Determine the (x, y) coordinate at the center of the cell enclosing the given text.  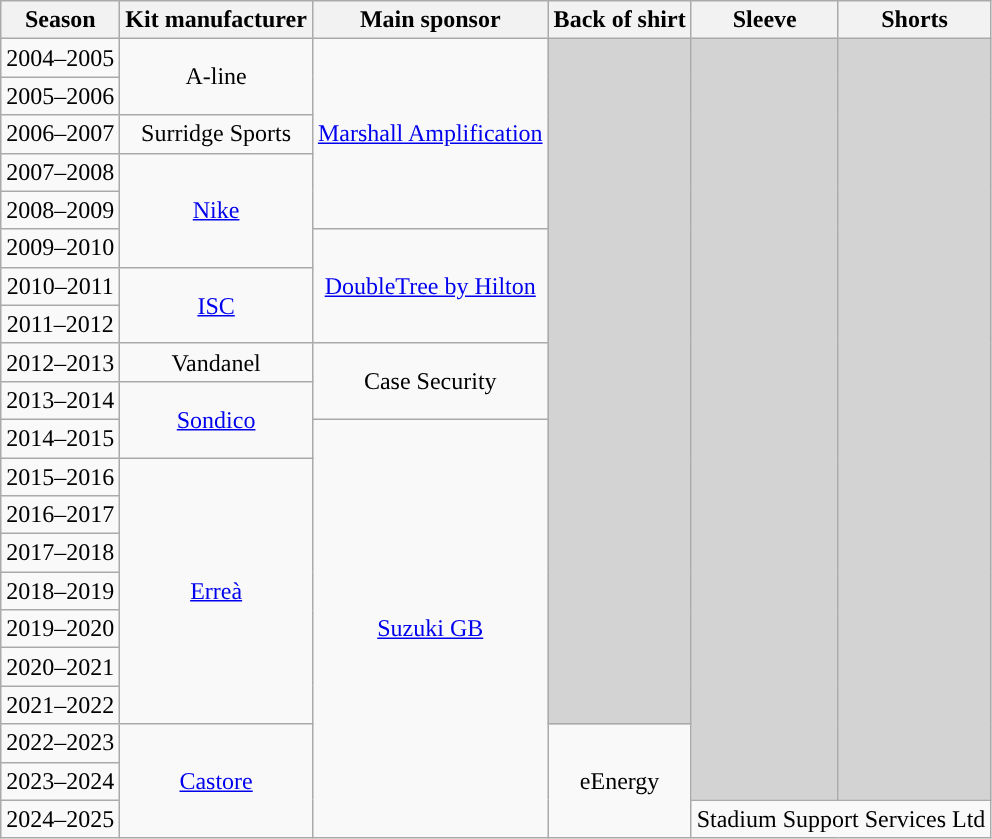
2018–2019 (60, 591)
2006–2007 (60, 134)
2020–2021 (60, 667)
2019–2020 (60, 629)
Season (60, 20)
Surridge Sports (216, 134)
Erreà (216, 591)
Kit manufacturer (216, 20)
Sleeve (764, 20)
Stadium Support Services Ltd (841, 819)
2017–2018 (60, 553)
2015–2016 (60, 477)
Sondico (216, 419)
2009–2010 (60, 248)
Main sponsor (430, 20)
Nike (216, 210)
eEnergy (620, 781)
2007–2008 (60, 172)
2016–2017 (60, 515)
ISC (216, 305)
2014–2015 (60, 438)
2013–2014 (60, 400)
Castore (216, 781)
2008–2009 (60, 210)
Shorts (914, 20)
Case Security (430, 381)
2021–2022 (60, 705)
Marshall Amplification (430, 134)
Vandanel (216, 362)
2004–2005 (60, 58)
A-line (216, 77)
Suzuki GB (430, 628)
Back of shirt (620, 20)
2011–2012 (60, 324)
2005–2006 (60, 96)
2024–2025 (60, 819)
2023–2024 (60, 781)
2022–2023 (60, 743)
2010–2011 (60, 286)
2012–2013 (60, 362)
DoubleTree by Hilton (430, 286)
